Return [X, Y] of the center of cell containing provided text 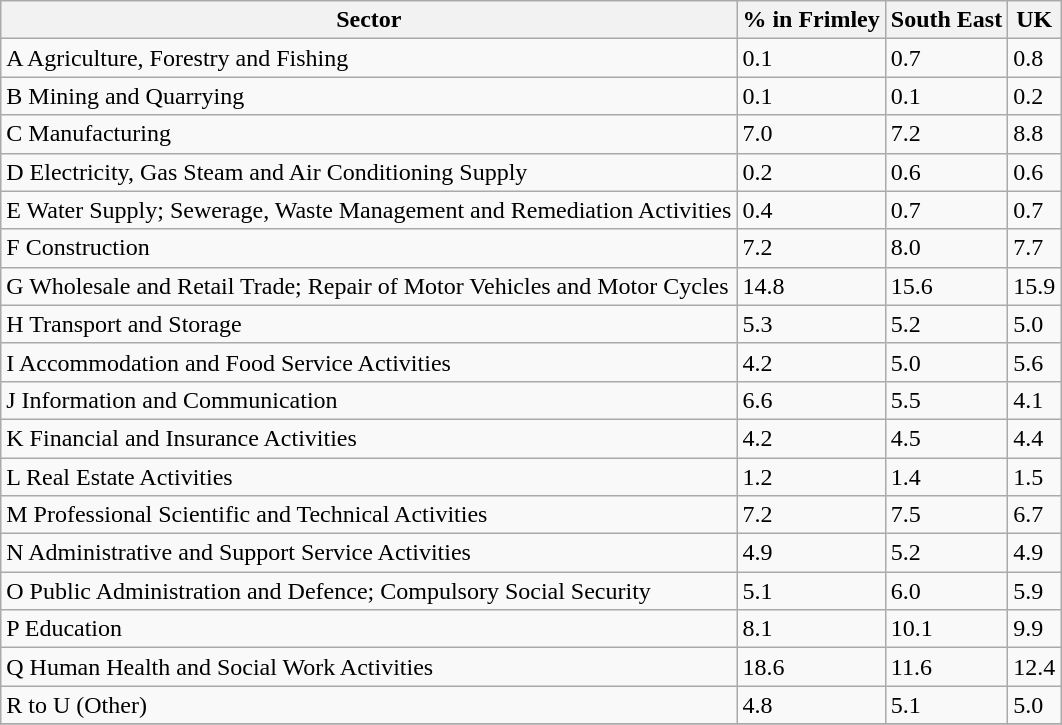
I Accommodation and Food Service Activities [369, 362]
1.4 [946, 477]
6.6 [811, 400]
4.4 [1034, 438]
0.8 [1034, 58]
1.5 [1034, 477]
Q Human Health and Social Work Activities [369, 667]
8.0 [946, 248]
8.8 [1034, 134]
5.3 [811, 324]
P Education [369, 629]
South East [946, 20]
14.8 [811, 286]
N Administrative and Support Service Activities [369, 553]
B Mining and Quarrying [369, 96]
L Real Estate Activities [369, 477]
O Public Administration and Defence; Compulsory Social Security [369, 591]
6.7 [1034, 515]
9.9 [1034, 629]
E Water Supply; Sewerage, Waste Management and Remediation Activities [369, 210]
F Construction [369, 248]
10.1 [946, 629]
J Information and Communication [369, 400]
K Financial and Insurance Activities [369, 438]
15.9 [1034, 286]
C Manufacturing [369, 134]
4.8 [811, 705]
G Wholesale and Retail Trade; Repair of Motor Vehicles and Motor Cycles [369, 286]
5.9 [1034, 591]
7.7 [1034, 248]
% in Frimley [811, 20]
4.1 [1034, 400]
7.0 [811, 134]
15.6 [946, 286]
6.0 [946, 591]
D Electricity, Gas Steam and Air Conditioning Supply [369, 172]
4.5 [946, 438]
0.4 [811, 210]
A Agriculture, Forestry and Fishing [369, 58]
5.6 [1034, 362]
12.4 [1034, 667]
M Professional Scientific and Technical Activities [369, 515]
R to U (Other) [369, 705]
11.6 [946, 667]
5.5 [946, 400]
7.5 [946, 515]
H Transport and Storage [369, 324]
UK [1034, 20]
8.1 [811, 629]
Sector [369, 20]
18.6 [811, 667]
1.2 [811, 477]
